Pinpoint the cell where the given text exists, returning its [X, Y] midpoint coordinate. 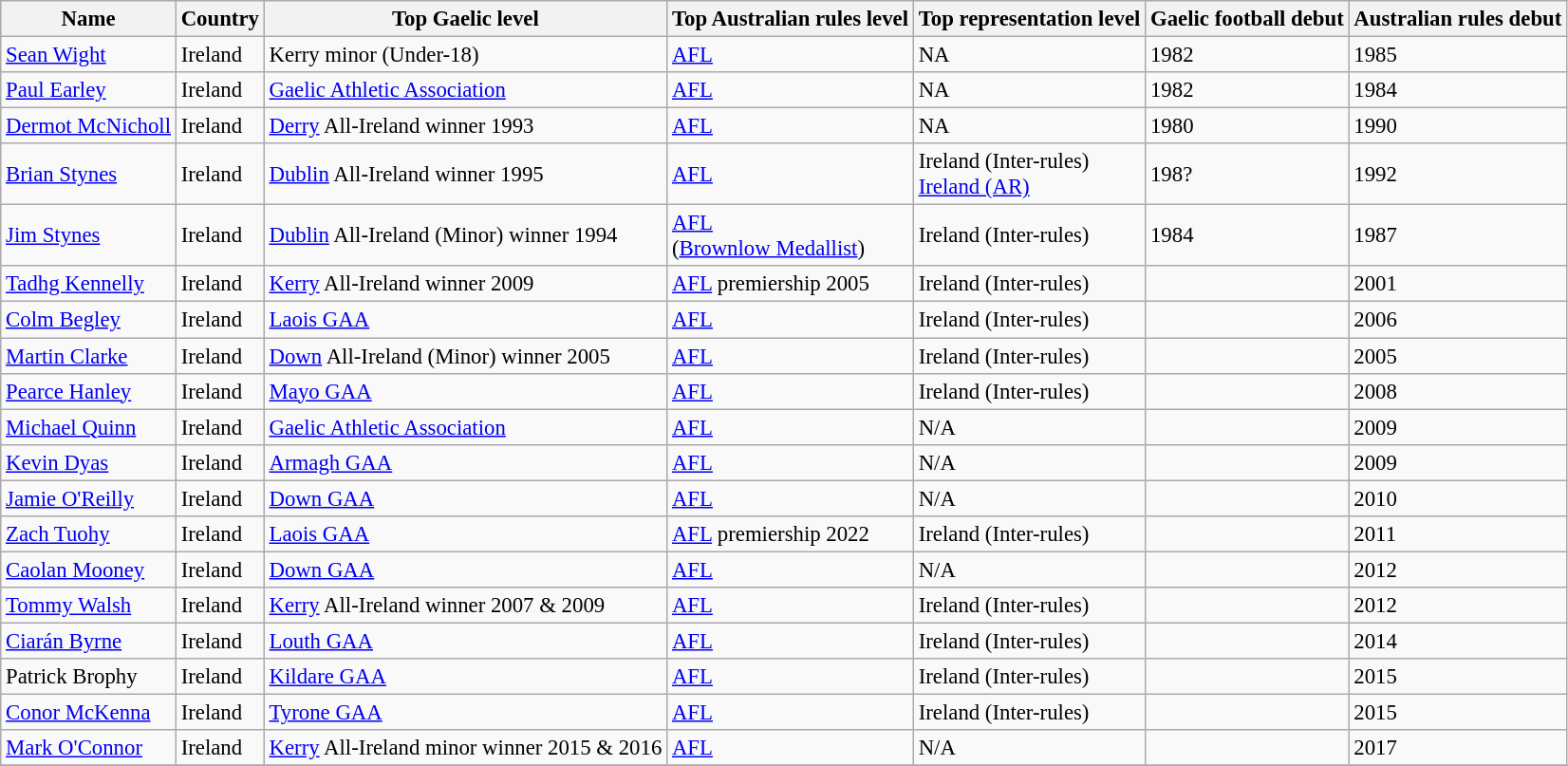
Sean Wight [89, 55]
Brian Stynes [89, 175]
Dermot McNicholl [89, 126]
1987 [1458, 235]
2014 [1458, 641]
AFL premiership 2005 [791, 284]
Kerry All-Ireland minor winner 2015 & 2016 [465, 748]
Top Australian rules level [791, 19]
Down All-Ireland (Minor) winner 2005 [465, 356]
Name [89, 19]
2017 [1458, 748]
1992 [1458, 175]
Mark O'Connor [89, 748]
2001 [1458, 284]
1980 [1247, 126]
2010 [1458, 498]
1990 [1458, 126]
Tommy Walsh [89, 606]
Tyrone GAA [465, 713]
Caolan Mooney [89, 570]
Kildare GAA [465, 677]
Mayo GAA [465, 391]
Conor McKenna [89, 713]
Derry All-Ireland winner 1993 [465, 126]
Ciarán Byrne [89, 641]
Tadhg Kennelly [89, 284]
2006 [1458, 320]
Martin Clarke [89, 356]
Armagh GAA [465, 462]
1985 [1458, 55]
Kerry minor (Under-18) [465, 55]
Top representation level [1029, 19]
Kerry All-Ireland winner 2009 [465, 284]
Jim Stynes [89, 235]
Zach Tuohy [89, 534]
Jamie O'Reilly [89, 498]
Top Gaelic level [465, 19]
Ireland (Inter-rules)Ireland (AR) [1029, 175]
Gaelic football debut [1247, 19]
AFL(Brownlow Medallist) [791, 235]
Paul Earley [89, 90]
Dublin All-Ireland winner 1995 [465, 175]
Country [220, 19]
Michael Quinn [89, 427]
2008 [1458, 391]
Kevin Dyas [89, 462]
Dublin All-Ireland (Minor) winner 1994 [465, 235]
AFL premiership 2022 [791, 534]
Louth GAA [465, 641]
Australian rules debut [1458, 19]
198? [1247, 175]
Patrick Brophy [89, 677]
Colm Begley [89, 320]
2011 [1458, 534]
Pearce Hanley [89, 391]
Kerry All-Ireland winner 2007 & 2009 [465, 606]
2005 [1458, 356]
